Output the (x, y) coordinate of the center of the cell containing the given text.  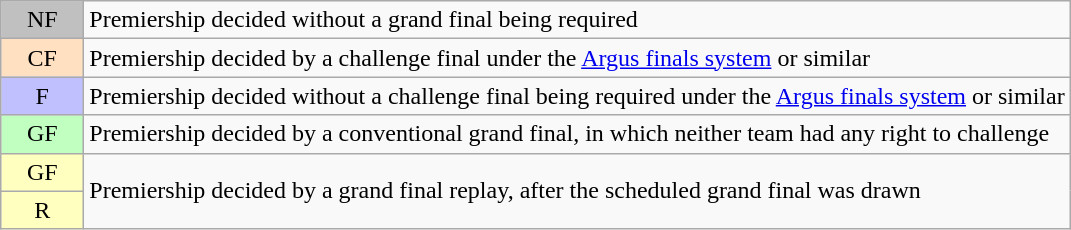
Premiership decided by a challenge final under the Argus finals system or similar (577, 58)
CF (42, 58)
Premiership decided without a grand final being required (577, 20)
Premiership decided by a conventional grand final, in which neither team had any right to challenge (577, 134)
Premiership decided without a challenge final being required under the Argus finals system or similar (577, 96)
NF (42, 20)
Premiership decided by a grand final replay, after the scheduled grand final was drawn (577, 191)
R (42, 210)
F (42, 96)
